Search for the cell housing the specified text and yield its [X, Y] center coordinate. 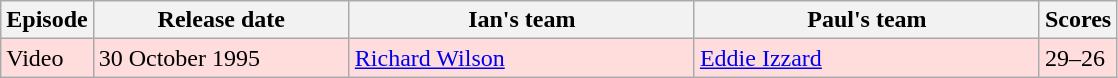
Scores [1078, 20]
Eddie Izzard [866, 58]
Release date [221, 20]
Ian's team [522, 20]
Video [47, 58]
30 October 1995 [221, 58]
Paul's team [866, 20]
Richard Wilson [522, 58]
29–26 [1078, 58]
Episode [47, 20]
